Extract the [x, y] coordinate from the center of the cell holding the provided text.  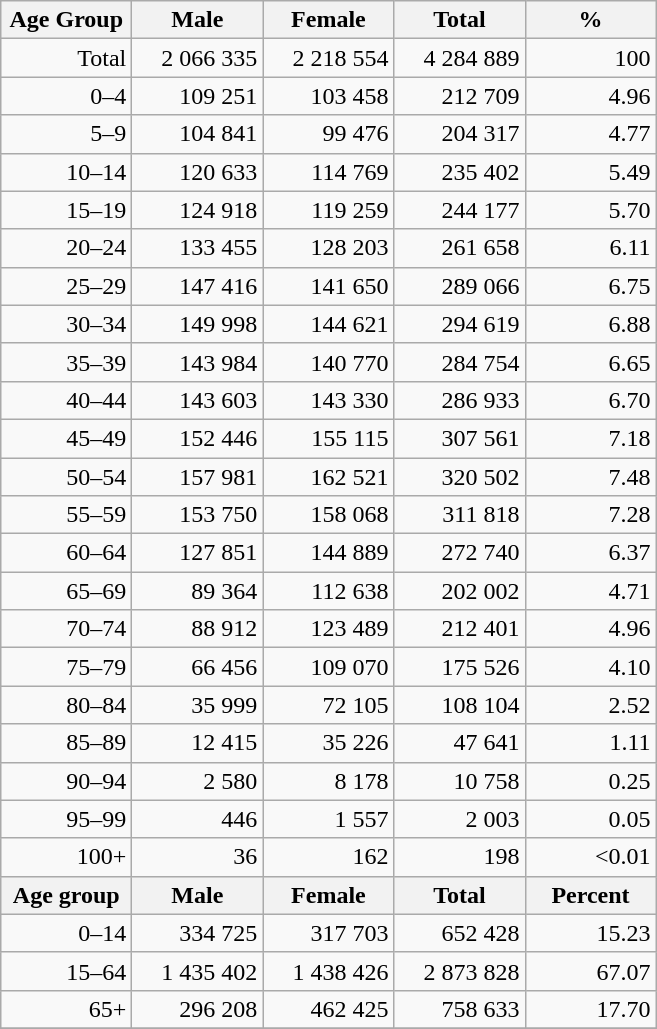
6.11 [590, 248]
8 178 [328, 781]
10–14 [66, 172]
80–84 [66, 705]
311 818 [460, 515]
294 619 [460, 324]
72 105 [328, 705]
114 769 [328, 172]
89 364 [198, 591]
175 526 [460, 667]
100+ [66, 857]
2 003 [460, 819]
143 603 [198, 400]
30–34 [66, 324]
127 851 [198, 553]
286 933 [460, 400]
162 521 [328, 477]
35–39 [66, 362]
5.70 [590, 210]
320 502 [460, 477]
17.70 [590, 1009]
307 561 [460, 438]
25–29 [66, 286]
95–99 [66, 819]
6.65 [590, 362]
55–59 [66, 515]
235 402 [460, 172]
334 725 [198, 933]
Percent [590, 895]
2 873 828 [460, 971]
% [590, 20]
158 068 [328, 515]
120 633 [198, 172]
289 066 [460, 286]
284 754 [460, 362]
35 226 [328, 743]
261 658 [460, 248]
212 401 [460, 629]
65–69 [66, 591]
4.10 [590, 667]
15.23 [590, 933]
144 889 [328, 553]
4.77 [590, 134]
133 455 [198, 248]
144 621 [328, 324]
155 115 [328, 438]
100 [590, 58]
202 002 [460, 591]
47 641 [460, 743]
75–79 [66, 667]
272 740 [460, 553]
758 633 [460, 1009]
462 425 [328, 1009]
103 458 [328, 96]
4.71 [590, 591]
88 912 [198, 629]
109 251 [198, 96]
7.18 [590, 438]
141 650 [328, 286]
143 330 [328, 400]
652 428 [460, 933]
157 981 [198, 477]
317 703 [328, 933]
0.05 [590, 819]
7.28 [590, 515]
0–14 [66, 933]
2 218 554 [328, 58]
6.70 [590, 400]
12 415 [198, 743]
119 259 [328, 210]
0.25 [590, 781]
123 489 [328, 629]
124 918 [198, 210]
70–74 [66, 629]
6.75 [590, 286]
204 317 [460, 134]
152 446 [198, 438]
140 770 [328, 362]
Age group [66, 895]
104 841 [198, 134]
35 999 [198, 705]
296 208 [198, 1009]
6.37 [590, 553]
65+ [66, 1009]
162 [328, 857]
109 070 [328, 667]
7.48 [590, 477]
149 998 [198, 324]
5.49 [590, 172]
6.88 [590, 324]
143 984 [198, 362]
2 066 335 [198, 58]
15–64 [66, 971]
20–24 [66, 248]
212 709 [460, 96]
85–89 [66, 743]
50–54 [66, 477]
446 [198, 819]
2 580 [198, 781]
36 [198, 857]
244 177 [460, 210]
1 435 402 [198, 971]
4 284 889 [460, 58]
<0.01 [590, 857]
99 476 [328, 134]
66 456 [198, 667]
5–9 [66, 134]
40–44 [66, 400]
2.52 [590, 705]
15–19 [66, 210]
90–94 [66, 781]
45–49 [66, 438]
1 557 [328, 819]
128 203 [328, 248]
0–4 [66, 96]
67.07 [590, 971]
10 758 [460, 781]
1.11 [590, 743]
60–64 [66, 553]
108 104 [460, 705]
Age Group [66, 20]
153 750 [198, 515]
1 438 426 [328, 971]
147 416 [198, 286]
198 [460, 857]
112 638 [328, 591]
